For the text-containing cell, return its midpoint in [x, y] coordinate format. 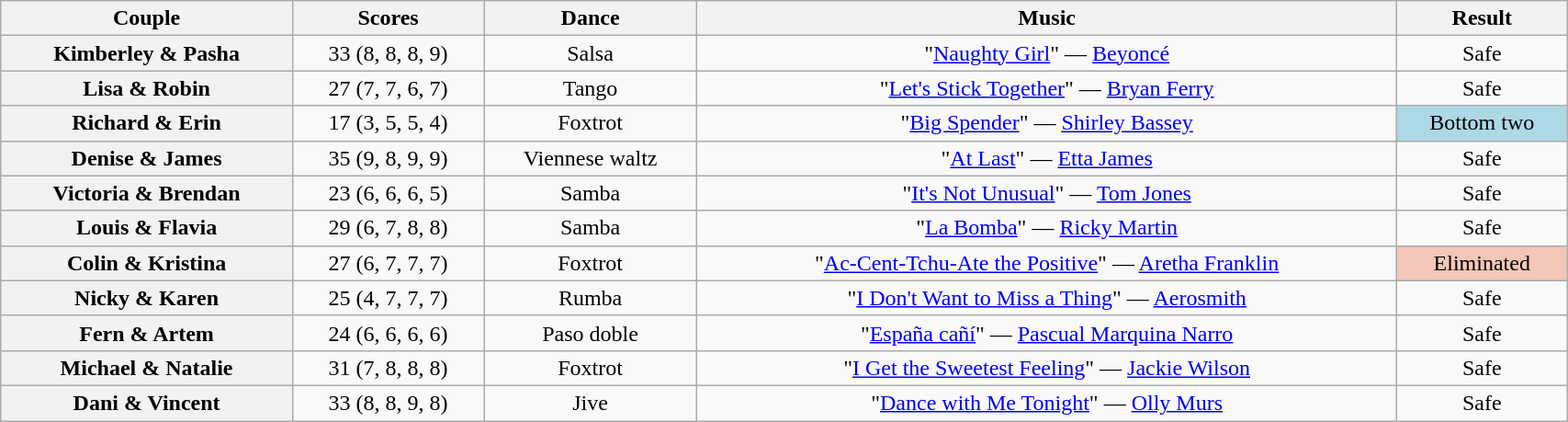
"It's Not Unusual" — Tom Jones [1046, 193]
Jive [591, 403]
"Let's Stick Together" — Bryan Ferry [1046, 88]
25 (4, 7, 7, 7) [388, 298]
Victoria & Brendan [147, 193]
"Ac-Cent-Tchu-Ate the Positive" — Aretha Franklin [1046, 263]
Richard & Erin [147, 123]
Rumba [591, 298]
29 (6, 7, 8, 8) [388, 228]
Couple [147, 18]
Kimberley & Pasha [147, 53]
"Naughty Girl" — Beyoncé [1046, 53]
Music [1046, 18]
"Dance with Me Tonight" — Olly Murs [1046, 403]
27 (6, 7, 7, 7) [388, 263]
Fern & Artem [147, 333]
Paso doble [591, 333]
Bottom two [1483, 123]
24 (6, 6, 6, 6) [388, 333]
Scores [388, 18]
Result [1483, 18]
27 (7, 7, 6, 7) [388, 88]
Tango [591, 88]
"España cañí" — Pascual Marquina Narro [1046, 333]
"La Bomba" — Ricky Martin [1046, 228]
17 (3, 5, 5, 4) [388, 123]
Dance [591, 18]
35 (9, 8, 9, 9) [388, 158]
31 (7, 8, 8, 8) [388, 368]
Colin & Kristina [147, 263]
Michael & Natalie [147, 368]
Nicky & Karen [147, 298]
33 (8, 8, 8, 9) [388, 53]
Dani & Vincent [147, 403]
Eliminated [1483, 263]
"I Don't Want to Miss a Thing" — Aerosmith [1046, 298]
"I Get the Sweetest Feeling" — Jackie Wilson [1046, 368]
Salsa [591, 53]
"At Last" — Etta James [1046, 158]
23 (6, 6, 6, 5) [388, 193]
Viennese waltz [591, 158]
33 (8, 8, 9, 8) [388, 403]
Denise & James [147, 158]
Lisa & Robin [147, 88]
"Big Spender" — Shirley Bassey [1046, 123]
Louis & Flavia [147, 228]
